For the text-containing cell, return its midpoint in (x, y) coordinate format. 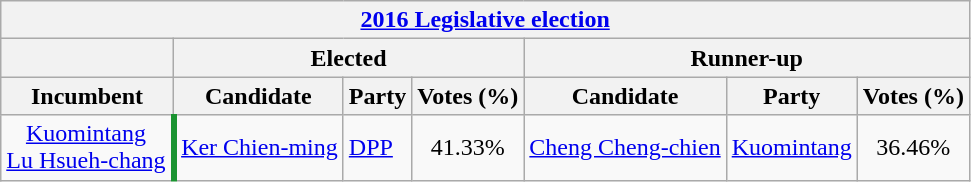
Cheng Cheng-chien (625, 148)
Incumbent (88, 96)
Elected (348, 58)
KuomintangLu Hsueh-chang (88, 148)
2016 Legislative election (486, 20)
Kuomintang (792, 148)
Runner-up (747, 58)
DPP (377, 148)
36.46% (913, 148)
41.33% (468, 148)
Ker Chien-ming (258, 148)
